Detect which cell encompasses the target text, then output its [X, Y] center coordinate. 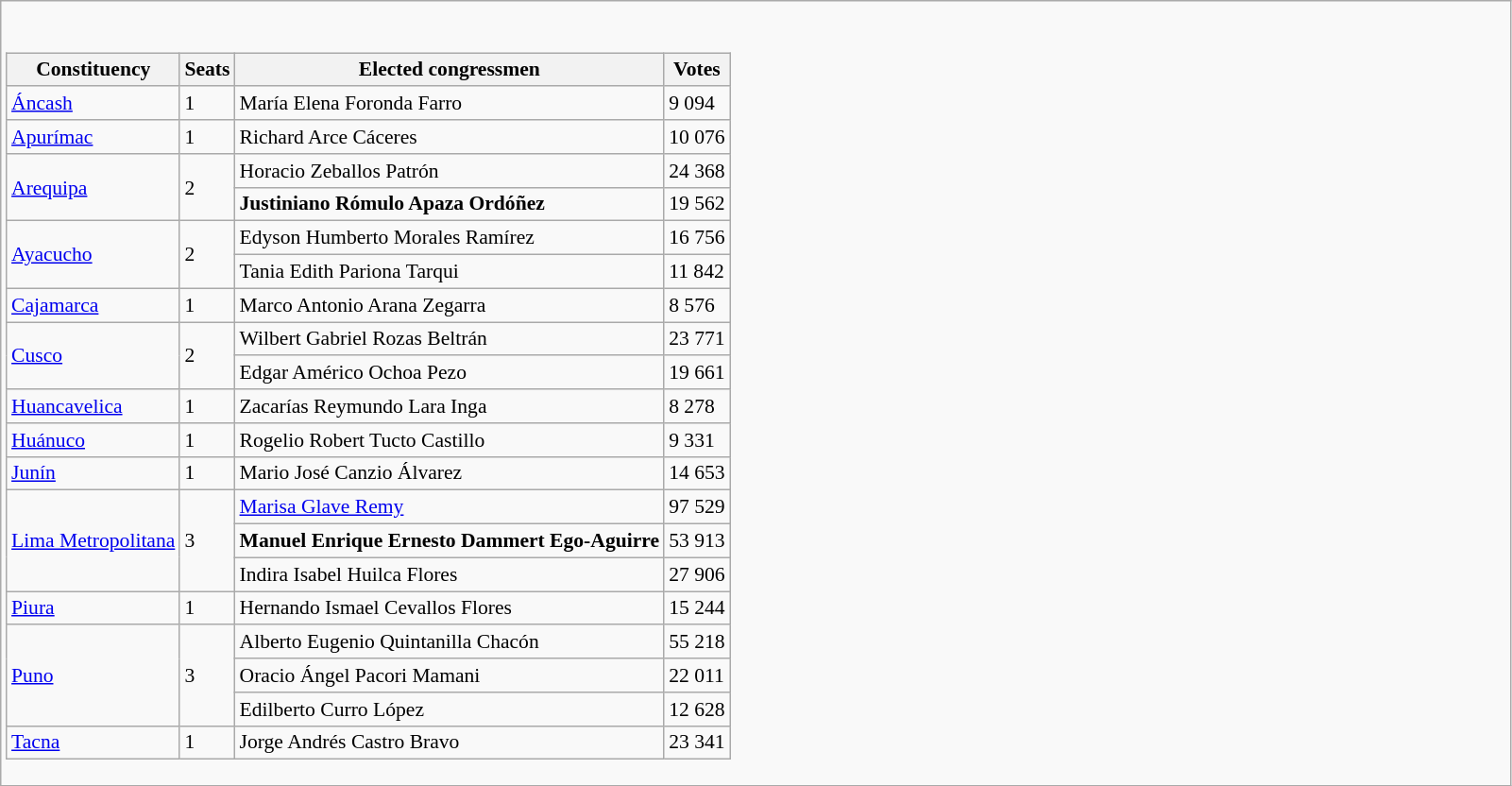
10 076 [697, 137]
María Elena Foronda Farro [450, 103]
Edgar Américo Ochoa Pezo [450, 372]
9 331 [697, 439]
Edilberto Curro López [450, 709]
Votes [697, 70]
15 244 [697, 608]
Seats [207, 70]
Marisa Glave Remy [450, 507]
Elected congressmen [450, 70]
Hernando Ismael Cevallos Flores [450, 608]
Wilbert Gabriel Rozas Beltrán [450, 339]
Marco Antonio Arana Zegarra [450, 305]
53 913 [697, 540]
9 094 [697, 103]
12 628 [697, 709]
14 653 [697, 473]
Edyson Humberto Morales Ramírez [450, 238]
Lima Metropolitana [93, 540]
8 576 [697, 305]
Alberto Eugenio Quintanilla Chacón [450, 641]
Piura [93, 608]
Huánuco [93, 439]
19 661 [697, 372]
Puno [93, 675]
Apurímac [93, 137]
27 906 [697, 574]
55 218 [697, 641]
Zacarías Reymundo Lara Inga [450, 406]
Manuel Enrique Ernesto Dammert Ego-Aguirre [450, 540]
Junín [93, 473]
Justiniano Rómulo Apaza Ordóñez [450, 204]
97 529 [697, 507]
Rogelio Robert Tucto Castillo [450, 439]
Indira Isabel Huilca Flores [450, 574]
Áncash [93, 103]
23 771 [697, 339]
Richard Arce Cáceres [450, 137]
Tania Edith Pariona Tarqui [450, 271]
Oracio Ángel Pacori Mamani [450, 675]
22 011 [697, 675]
16 756 [697, 238]
19 562 [697, 204]
Tacna [93, 743]
Cajamarca [93, 305]
Jorge Andrés Castro Bravo [450, 743]
Mario José Canzio Álvarez [450, 473]
24 368 [697, 170]
23 341 [697, 743]
8 278 [697, 406]
Cusco [93, 355]
Constituency [93, 70]
Arequipa [93, 187]
Ayacucho [93, 255]
Horacio Zeballos Patrón [450, 170]
Huancavelica [93, 406]
11 842 [697, 271]
